Return the (x, y) coordinate for the center point of the cell that contains the specified text.  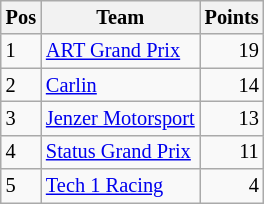
Points (232, 17)
Jenzer Motorsport (120, 118)
3 (21, 118)
2 (21, 85)
14 (232, 85)
Tech 1 Racing (120, 186)
11 (232, 152)
1 (21, 51)
Status Grand Prix (120, 152)
Pos (21, 17)
Team (120, 17)
Carlin (120, 85)
ART Grand Prix (120, 51)
19 (232, 51)
13 (232, 118)
5 (21, 186)
